Locate the cell with the specified text and output its (X, Y) center coordinate. 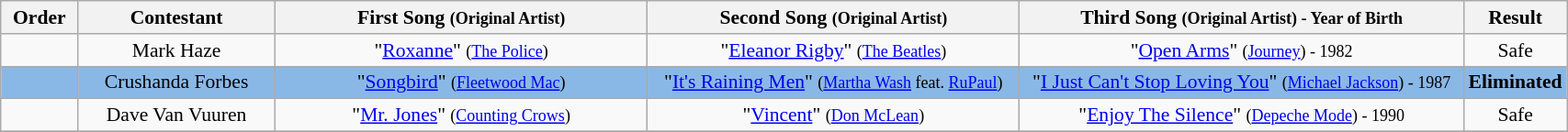
"Open Arms" (Journey) - 1982 (1242, 50)
Second Song (Original Artist) (834, 17)
Order (39, 17)
Mark Haze (176, 50)
"It's Raining Men" (Martha Wash feat. RuPaul) (834, 82)
"Mr. Jones" (Counting Crows) (461, 115)
Dave Van Vuuren (176, 115)
Contestant (176, 17)
Eliminated (1516, 82)
Crushanda Forbes (176, 82)
"Roxanne" (The Police) (461, 50)
"Eleanor Rigby" (The Beatles) (834, 50)
Third Song (Original Artist) - Year of Birth (1242, 17)
"Songbird" (Fleetwood Mac) (461, 82)
"Vincent" (Don McLean) (834, 115)
First Song (Original Artist) (461, 17)
"I Just Can't Stop Loving You" (Michael Jackson) - 1987 (1242, 82)
"Enjoy The Silence" (Depeche Mode) - 1990 (1242, 115)
Result (1516, 17)
